Determine the [X, Y] coordinate at the center of the cell enclosing the given text.  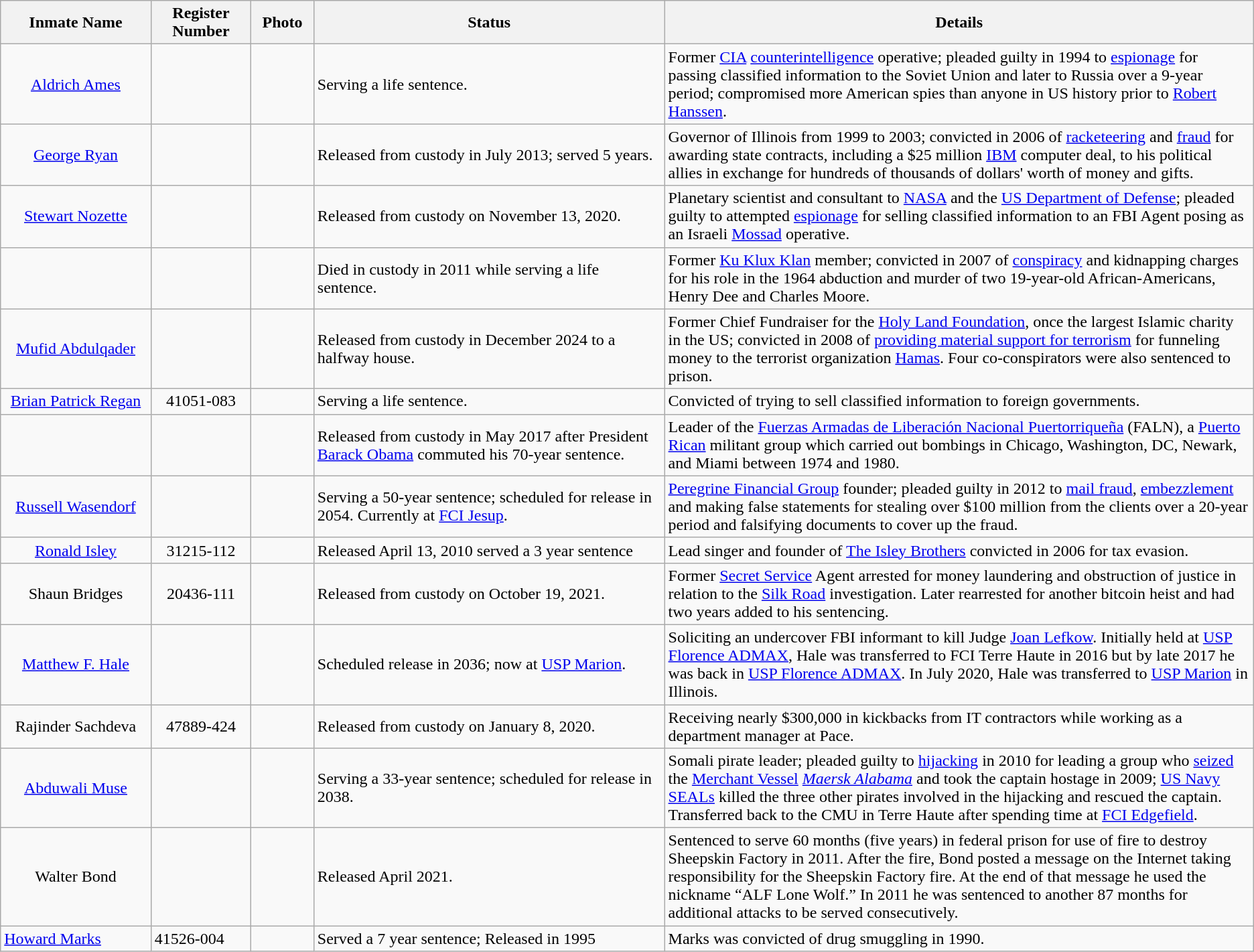
Serving a 33-year sentence; scheduled for release in 2038. [489, 788]
Details [959, 23]
Lead singer and founder of The Isley Brothers convicted in 2006 for tax evasion. [959, 550]
Died in custody in 2011 while serving a life sentence. [489, 278]
Released from custody on November 13, 2020. [489, 216]
20436-111 [201, 594]
Stewart Nozette [76, 216]
Russell Wasendorf [76, 506]
Inmate Name [76, 23]
Released from custody on January 8, 2020. [489, 726]
Marks was convicted of drug smuggling in 1990. [959, 939]
Rajinder Sachdeva [76, 726]
George Ryan [76, 155]
Released from custody in May 2017 after President Barack Obama commuted his 70-year sentence. [489, 445]
Aldrich Ames [76, 84]
Served a 7 year sentence; Released in 1995 [489, 939]
Abduwali Muse [76, 788]
Serving a 50-year sentence; scheduled for release in 2054. Currently at FCI Jesup. [489, 506]
Matthew F. Hale [76, 665]
Mufid Abdulqader [76, 348]
Photo [283, 23]
41526-004 [201, 939]
31215-112 [201, 550]
Scheduled release in 2036; now at USP Marion. [489, 665]
Convicted of trying to sell classified information to foreign governments. [959, 401]
Register Number [201, 23]
Released from custody in July 2013; served 5 years. [489, 155]
Released April 2021. [489, 877]
Walter Bond [76, 877]
Status [489, 23]
47889-424 [201, 726]
Howard Marks [76, 939]
Ronald Isley [76, 550]
Brian Patrick Regan [76, 401]
Released April 13, 2010 served a 3 year sentence [489, 550]
41051-083 [201, 401]
Released from custody on October 19, 2021. [489, 594]
Receiving nearly $300,000 in kickbacks from IT contractors while working as a department manager at Pace. [959, 726]
Shaun Bridges [76, 594]
Released from custody in December 2024 to a halfway house. [489, 348]
